Detect which cell encompasses the target text, then output its [x, y] center coordinate. 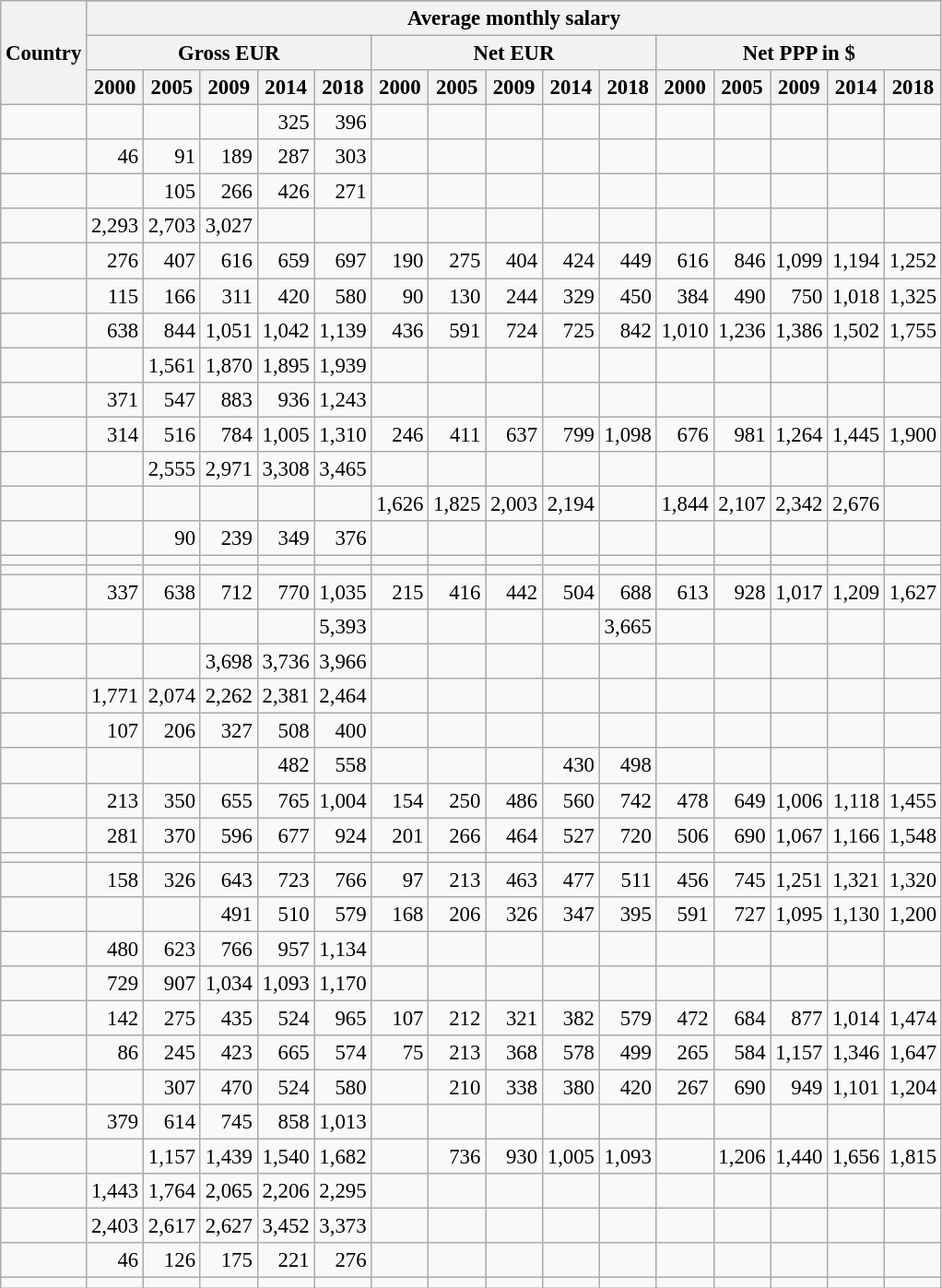
527 [571, 835]
244 [514, 296]
2,555 [171, 469]
1,548 [913, 835]
271 [343, 192]
Net EUR [514, 53]
712 [229, 593]
321 [514, 1018]
510 [286, 915]
727 [742, 915]
949 [799, 1088]
246 [400, 434]
1,755 [913, 330]
1,099 [799, 261]
2,003 [514, 503]
643 [229, 880]
338 [514, 1088]
1,440 [799, 1157]
3,027 [229, 226]
1,194 [856, 261]
1,130 [856, 915]
168 [400, 915]
347 [571, 915]
770 [286, 593]
1,540 [286, 1157]
380 [571, 1088]
688 [628, 593]
2,262 [229, 696]
1,771 [115, 696]
1,386 [799, 330]
407 [171, 261]
1,010 [685, 330]
623 [171, 949]
799 [571, 434]
1,204 [913, 1088]
267 [685, 1088]
221 [286, 1260]
327 [229, 731]
477 [571, 880]
2,074 [171, 696]
637 [514, 434]
175 [229, 1260]
371 [115, 399]
1,006 [799, 800]
697 [343, 261]
1,118 [856, 800]
506 [685, 835]
1,098 [628, 434]
329 [571, 296]
3,698 [229, 662]
729 [115, 984]
115 [115, 296]
491 [229, 915]
463 [514, 880]
400 [343, 731]
478 [685, 800]
1,206 [742, 1157]
1,252 [913, 261]
1,844 [685, 503]
75 [400, 1053]
1,004 [343, 800]
2,971 [229, 469]
750 [799, 296]
482 [286, 766]
1,870 [229, 365]
614 [171, 1122]
659 [286, 261]
2,107 [742, 503]
449 [628, 261]
1,101 [856, 1088]
464 [514, 835]
189 [229, 157]
498 [628, 766]
2,381 [286, 696]
239 [229, 538]
1,895 [286, 365]
3,465 [343, 469]
1,325 [913, 296]
281 [115, 835]
379 [115, 1122]
724 [514, 330]
547 [171, 399]
1,166 [856, 835]
303 [343, 157]
883 [229, 399]
337 [115, 593]
370 [171, 835]
1,445 [856, 434]
215 [400, 593]
742 [628, 800]
480 [115, 949]
349 [286, 538]
1,310 [343, 434]
1,656 [856, 1157]
426 [286, 192]
676 [685, 434]
311 [229, 296]
1,561 [171, 365]
684 [742, 1018]
558 [343, 766]
384 [685, 296]
1,139 [343, 330]
1,236 [742, 330]
486 [514, 800]
2,464 [343, 696]
1,627 [913, 593]
578 [571, 1053]
416 [457, 593]
2,194 [571, 503]
435 [229, 1018]
1,900 [913, 434]
287 [286, 157]
91 [171, 157]
3,736 [286, 662]
846 [742, 261]
411 [457, 434]
924 [343, 835]
2,293 [115, 226]
1,647 [913, 1053]
2,703 [171, 226]
3,452 [286, 1226]
516 [171, 434]
504 [571, 593]
Gross EUR [229, 53]
1,014 [856, 1018]
1,170 [343, 984]
1,443 [115, 1191]
201 [400, 835]
154 [400, 800]
574 [343, 1053]
1,243 [343, 399]
212 [457, 1018]
456 [685, 880]
936 [286, 399]
382 [571, 1018]
265 [685, 1053]
126 [171, 1260]
928 [742, 593]
130 [457, 296]
97 [400, 880]
1,034 [229, 984]
1,939 [343, 365]
877 [799, 1018]
655 [229, 800]
436 [400, 330]
723 [286, 880]
3,373 [343, 1226]
508 [286, 731]
396 [343, 123]
2,617 [171, 1226]
2,676 [856, 503]
1,013 [343, 1122]
490 [742, 296]
325 [286, 123]
907 [171, 984]
Country [44, 53]
1,455 [913, 800]
245 [171, 1053]
Average monthly salary [514, 18]
1,439 [229, 1157]
1,095 [799, 915]
5,393 [343, 627]
424 [571, 261]
665 [286, 1053]
423 [229, 1053]
1,321 [856, 880]
736 [457, 1157]
250 [457, 800]
584 [742, 1053]
1,042 [286, 330]
307 [171, 1088]
2,627 [229, 1226]
3,966 [343, 662]
1,682 [343, 1157]
2,206 [286, 1191]
858 [286, 1122]
1,815 [913, 1157]
158 [115, 880]
1,017 [799, 593]
1,200 [913, 915]
957 [286, 949]
314 [115, 434]
1,825 [457, 503]
395 [628, 915]
930 [514, 1157]
350 [171, 800]
613 [685, 593]
1,051 [229, 330]
2,403 [115, 1226]
470 [229, 1088]
1,626 [400, 503]
210 [457, 1088]
2,065 [229, 1191]
404 [514, 261]
1,067 [799, 835]
720 [628, 835]
842 [628, 330]
442 [514, 593]
166 [171, 296]
965 [343, 1018]
1,018 [856, 296]
1,251 [799, 880]
3,308 [286, 469]
844 [171, 330]
1,346 [856, 1053]
2,295 [343, 1191]
86 [115, 1053]
725 [571, 330]
596 [229, 835]
1,764 [171, 1191]
560 [571, 800]
2,342 [799, 503]
1,035 [343, 593]
649 [742, 800]
677 [286, 835]
511 [628, 880]
1,474 [913, 1018]
472 [685, 1018]
105 [171, 192]
765 [286, 800]
Net PPP in $ [798, 53]
450 [628, 296]
1,264 [799, 434]
1,502 [856, 330]
981 [742, 434]
3,665 [628, 627]
1,320 [913, 880]
376 [343, 538]
368 [514, 1053]
1,134 [343, 949]
190 [400, 261]
1,209 [856, 593]
499 [628, 1053]
784 [229, 434]
430 [571, 766]
142 [115, 1018]
